Find where the given text appears and provide that cell's center as [X, Y] coordinate. 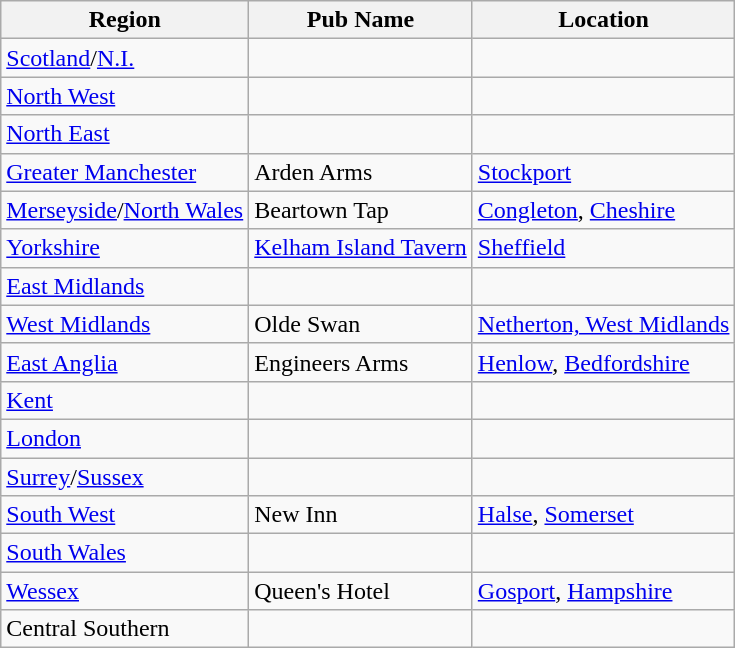
Engineers Arms [361, 362]
East Midlands [125, 286]
Halse, Somerset [604, 515]
Surrey/Sussex [125, 477]
Wessex [125, 591]
Region [125, 20]
Arden Arms [361, 172]
Greater Manchester [125, 172]
Yorkshire [125, 248]
East Anglia [125, 362]
Kent [125, 400]
North East [125, 134]
Location [604, 20]
Central Southern [125, 629]
South West [125, 515]
Sheffield [604, 248]
New Inn [361, 515]
Kelham Island Tavern [361, 248]
Queen's Hotel [361, 591]
Henlow, Bedfordshire [604, 362]
Olde Swan [361, 324]
West Midlands [125, 324]
London [125, 438]
Pub Name [361, 20]
South Wales [125, 553]
Netherton, West Midlands [604, 324]
Gosport, Hampshire [604, 591]
Merseyside/North Wales [125, 210]
Congleton, Cheshire [604, 210]
Beartown Tap [361, 210]
Stockport [604, 172]
Scotland/N.I. [125, 58]
North West [125, 96]
